Output the (x, y) coordinate of the center of the cell containing the given text.  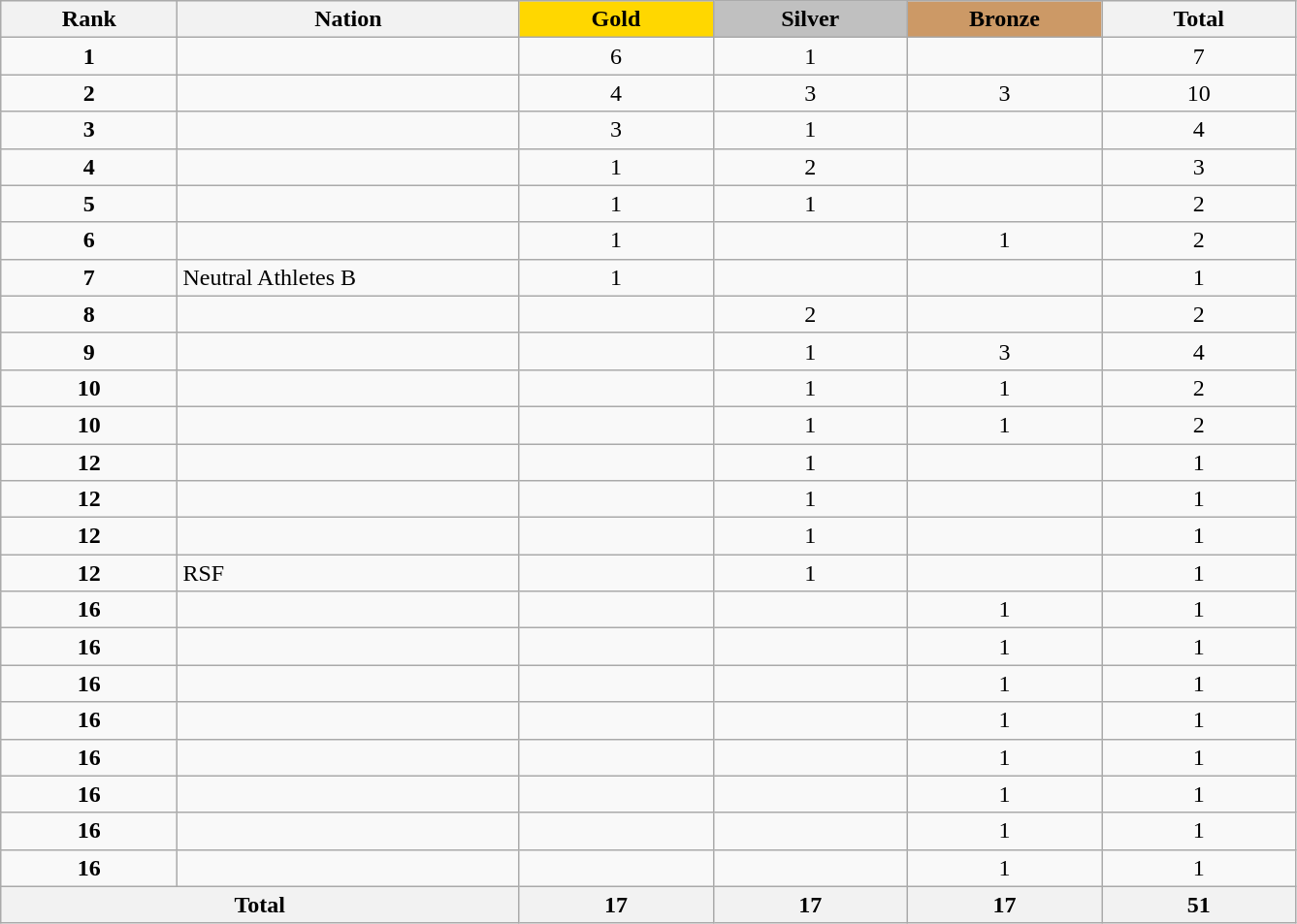
Rank (89, 19)
Nation (348, 19)
RSF (348, 573)
9 (89, 351)
51 (1199, 905)
8 (89, 314)
5 (89, 204)
Silver (810, 19)
Neutral Athletes B (348, 277)
Bronze (1004, 19)
Gold (616, 19)
